Scan for the cell matching the given text and deliver its (x, y) coordinate at center. 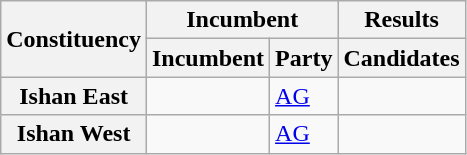
Ishan West (74, 134)
Constituency (74, 39)
Party (304, 58)
Candidates (402, 58)
Ishan East (74, 96)
Results (402, 20)
